Locate the cell with the specified text and output its [x, y] center coordinate. 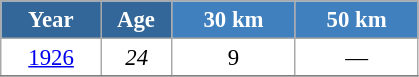
50 km [356, 20]
Age [136, 20]
— [356, 58]
9 [234, 58]
Year [52, 20]
30 km [234, 20]
1926 [52, 58]
24 [136, 58]
